Scan for the cell matching the given text and deliver its [x, y] coordinate at center. 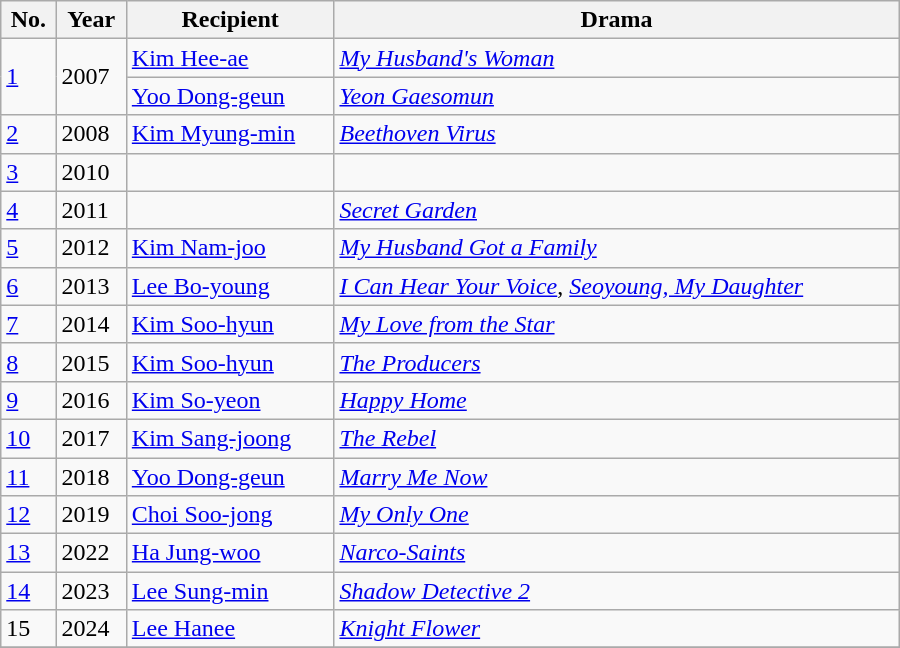
2012 [91, 248]
Secret Garden [616, 210]
9 [28, 400]
2015 [91, 362]
Kim Nam-joo [230, 248]
Happy Home [616, 400]
10 [28, 438]
Yeon Gaesomun [616, 96]
Drama [616, 20]
7 [28, 324]
Lee Bo-young [230, 286]
2023 [91, 591]
2016 [91, 400]
2018 [91, 477]
2008 [91, 134]
6 [28, 286]
My Husband's Woman [616, 58]
4 [28, 210]
2014 [91, 324]
2013 [91, 286]
3 [28, 172]
12 [28, 515]
Kim Myung-min [230, 134]
2017 [91, 438]
2010 [91, 172]
Kim Hee-ae [230, 58]
Choi Soo-jong [230, 515]
The Producers [616, 362]
No. [28, 20]
My Only One [616, 515]
11 [28, 477]
Recipient [230, 20]
My Husband Got a Family [616, 248]
I Can Hear Your Voice, Seoyoung, My Daughter [616, 286]
14 [28, 591]
8 [28, 362]
2 [28, 134]
Lee Hanee [230, 629]
13 [28, 553]
Marry Me Now [616, 477]
2019 [91, 515]
Kim So-yeon [230, 400]
2007 [91, 77]
Kim Sang-joong [230, 438]
Knight Flower [616, 629]
1 [28, 77]
Ha Jung-woo [230, 553]
Beethoven Virus [616, 134]
2022 [91, 553]
Narco-Saints [616, 553]
The Rebel [616, 438]
2011 [91, 210]
Lee Sung-min [230, 591]
Shadow Detective 2 [616, 591]
My Love from the Star [616, 324]
2024 [91, 629]
Year [91, 20]
5 [28, 248]
15 [28, 629]
